From the cell containing the given text, extract its center point as [x, y] coordinate. 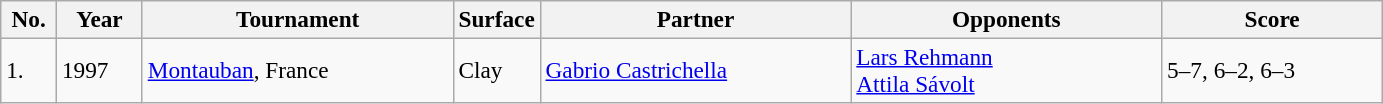
Gabrio Castrichella [696, 70]
5–7, 6–2, 6–3 [1272, 70]
Tournament [298, 19]
Opponents [1006, 19]
Partner [696, 19]
Score [1272, 19]
Year [100, 19]
Surface [496, 19]
Clay [496, 70]
Lars Rehmann Attila Sávolt [1006, 70]
Montauban, France [298, 70]
1997 [100, 70]
1. [29, 70]
No. [29, 19]
